Output the (x, y) coordinate of the center of the cell containing the given text.  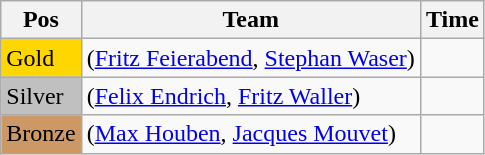
(Max Houben, Jacques Mouvet) (250, 134)
(Fritz Feierabend, Stephan Waser) (250, 58)
Bronze (41, 134)
Silver (41, 96)
Pos (41, 20)
(Felix Endrich, Fritz Waller) (250, 96)
Gold (41, 58)
Team (250, 20)
Time (452, 20)
